Determine the (x, y) coordinate at the center of the cell enclosing the given text.  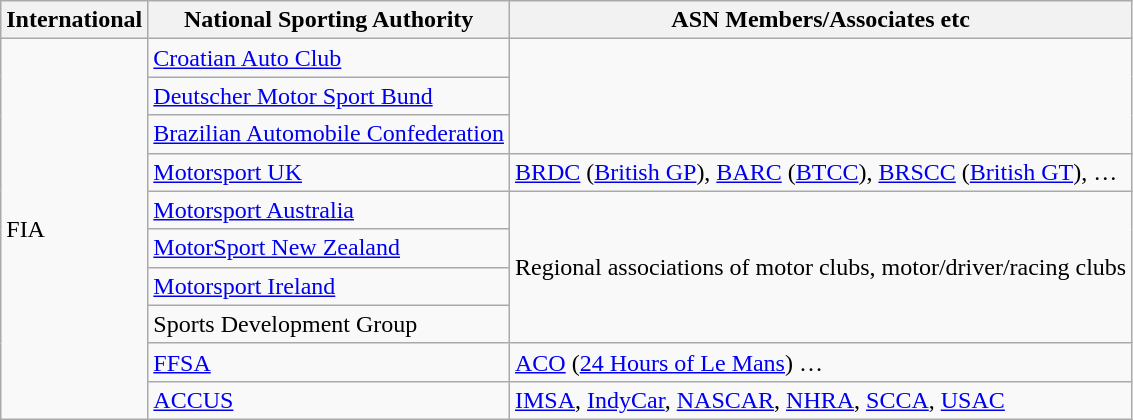
FIA (74, 230)
ACO (24 Hours of Le Mans) … (820, 362)
ACCUS (329, 400)
IMSA, IndyCar, NASCAR, NHRA, SCCA, USAC (820, 400)
MotorSport New Zealand (329, 248)
Deutscher Motor Sport Bund (329, 96)
Sports Development Group (329, 324)
Motorsport UK (329, 172)
Motorsport Australia (329, 210)
ASN Members/Associates etc (820, 20)
Brazilian Automobile Confederation (329, 134)
FFSA (329, 362)
International (74, 20)
Regional associations of motor clubs, motor/driver/racing clubs (820, 267)
BRDC (British GP), BARC (BTCC), BRSCC (British GT), … (820, 172)
Motorsport Ireland (329, 286)
Croatian Auto Club (329, 58)
National Sporting Authority (329, 20)
